Extract the [X, Y] coordinate from the center of the cell holding the provided text.  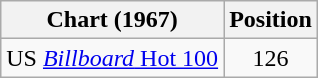
Chart (1967) [112, 20]
Position [271, 20]
126 [271, 58]
US Billboard Hot 100 [112, 58]
